Locate the cell with the specified text and output its (X, Y) center coordinate. 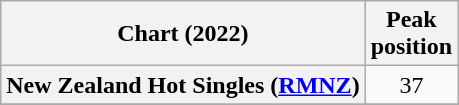
37 (411, 85)
Peakposition (411, 34)
Chart (2022) (183, 34)
New Zealand Hot Singles (RMNZ) (183, 85)
